Detect which cell encompasses the target text, then output its [X, Y] center coordinate. 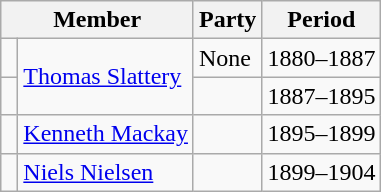
None [227, 58]
1895–1899 [322, 134]
Niels Nielsen [106, 172]
1887–1895 [322, 96]
Period [322, 20]
Kenneth Mackay [106, 134]
Thomas Slattery [106, 77]
1880–1887 [322, 58]
1899–1904 [322, 172]
Party [227, 20]
Member [98, 20]
